Return the [x, y] coordinate for the center point of the cell that contains the specified text.  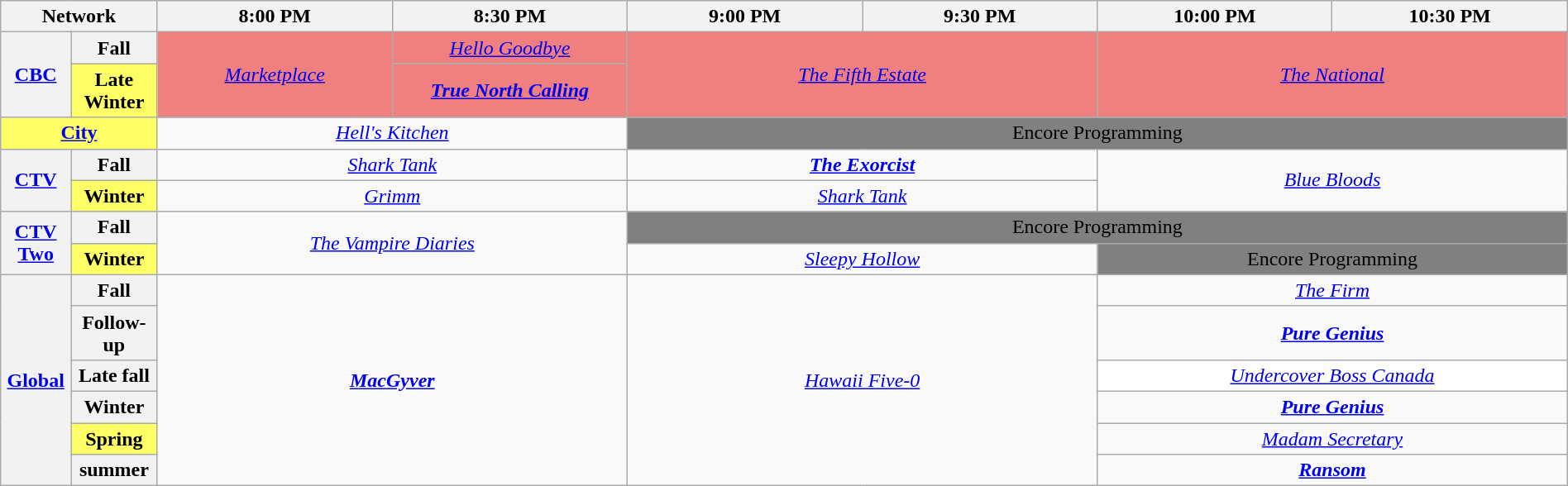
The Fifth Estate [862, 74]
Blue Bloods [1332, 180]
Grimm [392, 196]
Global [36, 380]
CTV Two [36, 243]
8:30 PM [509, 17]
9:00 PM [744, 17]
Undercover Boss Canada [1332, 375]
True North Calling [509, 91]
CBC [36, 74]
Marketplace [275, 74]
The Firm [1332, 290]
Late fall [114, 375]
8:00 PM [275, 17]
Hell's Kitchen [392, 133]
Spring [114, 439]
The Vampire Diaries [392, 243]
Follow-up [114, 332]
Late Winter [114, 91]
Madam Secretary [1332, 439]
Hawaii Five-0 [862, 380]
CTV [36, 180]
Sleepy Hollow [862, 259]
City [79, 133]
10:30 PM [1450, 17]
summer [114, 470]
The National [1332, 74]
10:00 PM [1215, 17]
Ransom [1332, 470]
Network [79, 17]
The Exorcist [862, 164]
9:30 PM [980, 17]
MacGyver [392, 380]
Hello Goodbye [509, 48]
